Capture the cell that displays the provided text and extract its (X, Y) central coordinate. 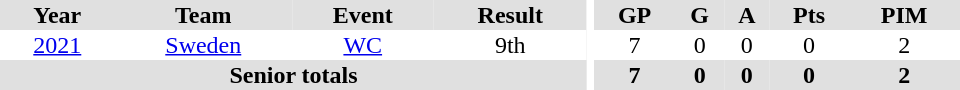
2021 (58, 45)
A (747, 15)
9th (511, 45)
GP (635, 15)
Team (204, 15)
Year (58, 15)
WC (363, 45)
Senior totals (294, 75)
Result (511, 15)
PIM (904, 15)
Pts (810, 15)
G (700, 15)
Sweden (204, 45)
Event (363, 15)
